Search for the cell housing the specified text and yield its (X, Y) center coordinate. 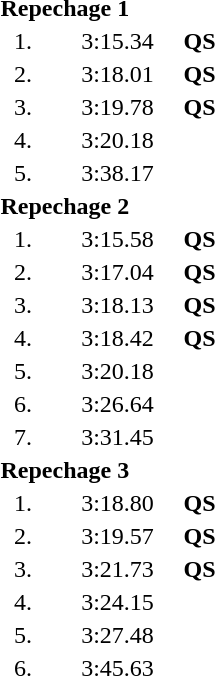
3:21.73 (118, 569)
3:19.78 (118, 107)
3:38.17 (118, 173)
3:17.04 (118, 272)
3:27.48 (118, 635)
3:18.13 (118, 305)
3:31.45 (118, 437)
3:24.15 (118, 602)
3:19.57 (118, 536)
3:18.01 (118, 74)
3:18.42 (118, 338)
3:26.64 (118, 404)
3:18.80 (118, 503)
3:15.34 (118, 41)
3:15.58 (118, 239)
